Scan for the cell matching the given text and deliver its (X, Y) coordinate at center. 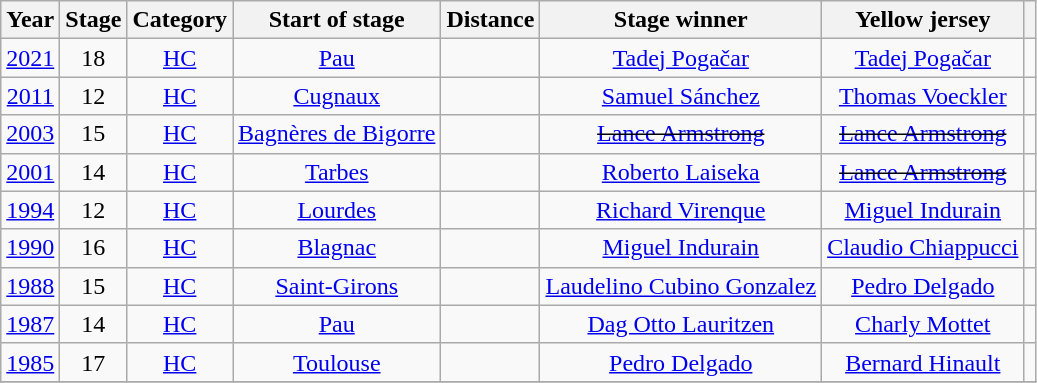
Stage winner (681, 20)
1987 (30, 324)
Cugnaux (337, 96)
Blagnac (337, 248)
Charly Mottet (923, 324)
18 (94, 58)
2001 (30, 172)
Toulouse (337, 362)
17 (94, 362)
Bagnères de Bigorre (337, 134)
Samuel Sánchez (681, 96)
Roberto Laiseka (681, 172)
Saint-Girons (337, 286)
2003 (30, 134)
Claudio Chiappucci (923, 248)
Dag Otto Lauritzen (681, 324)
Thomas Voeckler (923, 96)
2021 (30, 58)
Category (180, 20)
1994 (30, 210)
Start of stage (337, 20)
Laudelino Cubino Gonzalez (681, 286)
Distance (490, 20)
2011 (30, 96)
1990 (30, 248)
Year (30, 20)
Richard Virenque (681, 210)
Bernard Hinault (923, 362)
Tarbes (337, 172)
Stage (94, 20)
1988 (30, 286)
Lourdes (337, 210)
1985 (30, 362)
16 (94, 248)
Yellow jersey (923, 20)
